Provide the (x, y) coordinate of the cell's center where the given text is located.  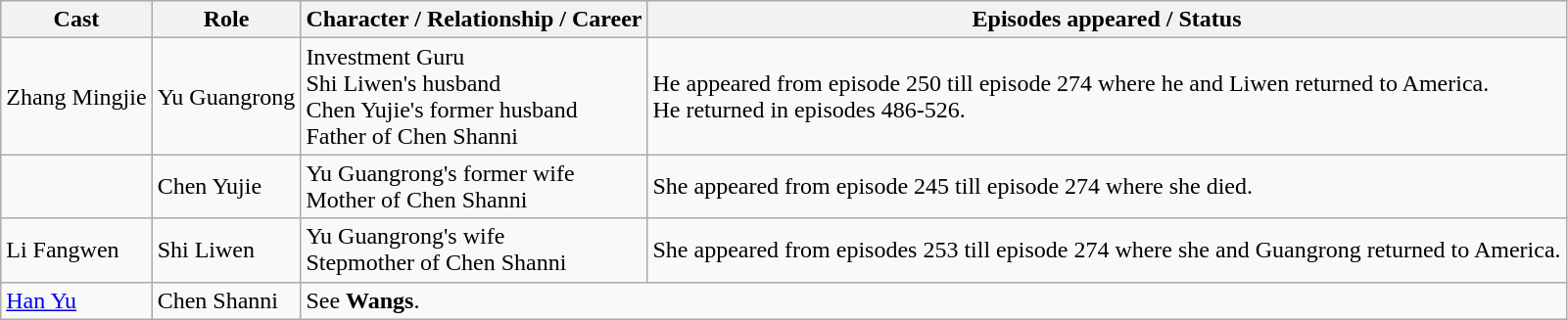
See Wangs. (933, 300)
She appeared from episodes 253 till episode 274 where she and Guangrong returned to America. (1107, 251)
Cast (76, 20)
Chen Shanni (226, 300)
Shi Liwen (226, 251)
Zhang Mingjie (76, 96)
Investment GuruShi Liwen's husband Chen Yujie's former husband Father of Chen Shanni (474, 96)
Li Fangwen (76, 251)
Han Yu (76, 300)
She appeared from episode 245 till episode 274 where she died. (1107, 186)
Yu Guangrong (226, 96)
Role (226, 20)
Episodes appeared / Status (1107, 20)
Yu Guangrong's former wife Mother of Chen Shanni (474, 186)
Character / Relationship / Career (474, 20)
He appeared from episode 250 till episode 274 where he and Liwen returned to America. He returned in episodes 486-526. (1107, 96)
Yu Guangrong's wife Stepmother of Chen Shanni (474, 251)
Chen Yujie (226, 186)
